For the text-containing cell, return its midpoint in (x, y) coordinate format. 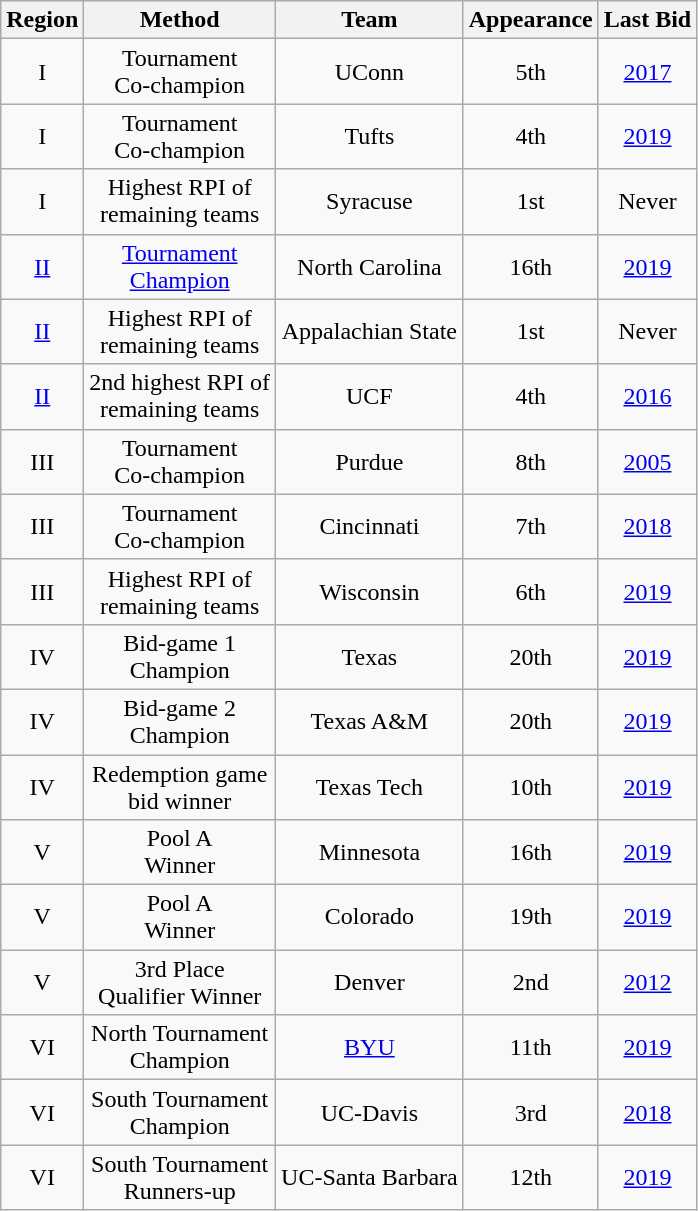
2012 (647, 982)
Purdue (370, 462)
10th (530, 786)
2nd (530, 982)
12th (530, 1178)
3rd (530, 1112)
Colorado (370, 918)
Texas Tech (370, 786)
5th (530, 72)
Team (370, 20)
Method (180, 20)
2017 (647, 72)
Tufts (370, 136)
Bid-game 1Champion (180, 656)
7th (530, 526)
Bid-game 2Champion (180, 722)
2016 (647, 396)
3rd PlaceQualifier Winner (180, 982)
Cincinnati (370, 526)
2nd highest RPI ofremaining teams (180, 396)
Wisconsin (370, 592)
Redemption gamebid winner (180, 786)
Texas (370, 656)
Last Bid (647, 20)
Minnesota (370, 852)
Appalachian State (370, 332)
8th (530, 462)
11th (530, 1048)
Syracuse (370, 202)
19th (530, 918)
UC-Santa Barbara (370, 1178)
Appearance (530, 20)
TournamentChampion (180, 266)
UCF (370, 396)
BYU (370, 1048)
UC-Davis (370, 1112)
Denver (370, 982)
6th (530, 592)
North Carolina (370, 266)
South TournamentChampion (180, 1112)
2005 (647, 462)
UConn (370, 72)
South TournamentRunners-up (180, 1178)
North TournamentChampion (180, 1048)
Texas A&M (370, 722)
Region (42, 20)
